Scan for the cell matching the given text and deliver its [X, Y] coordinate at center. 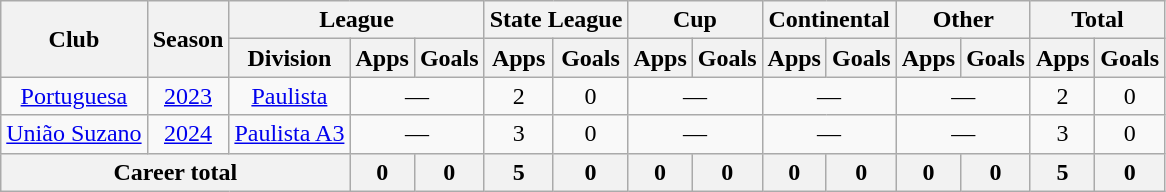
Portuguesa [74, 96]
Other [963, 20]
2024 [188, 134]
Division [290, 58]
Season [188, 39]
State League [556, 20]
Career total [176, 172]
Total [1097, 20]
Paulista [290, 96]
2023 [188, 96]
Paulista A3 [290, 134]
Cup [695, 20]
União Suzano [74, 134]
Club [74, 39]
League [356, 20]
Continental [829, 20]
